Scan for the cell matching the given text and deliver its (x, y) coordinate at center. 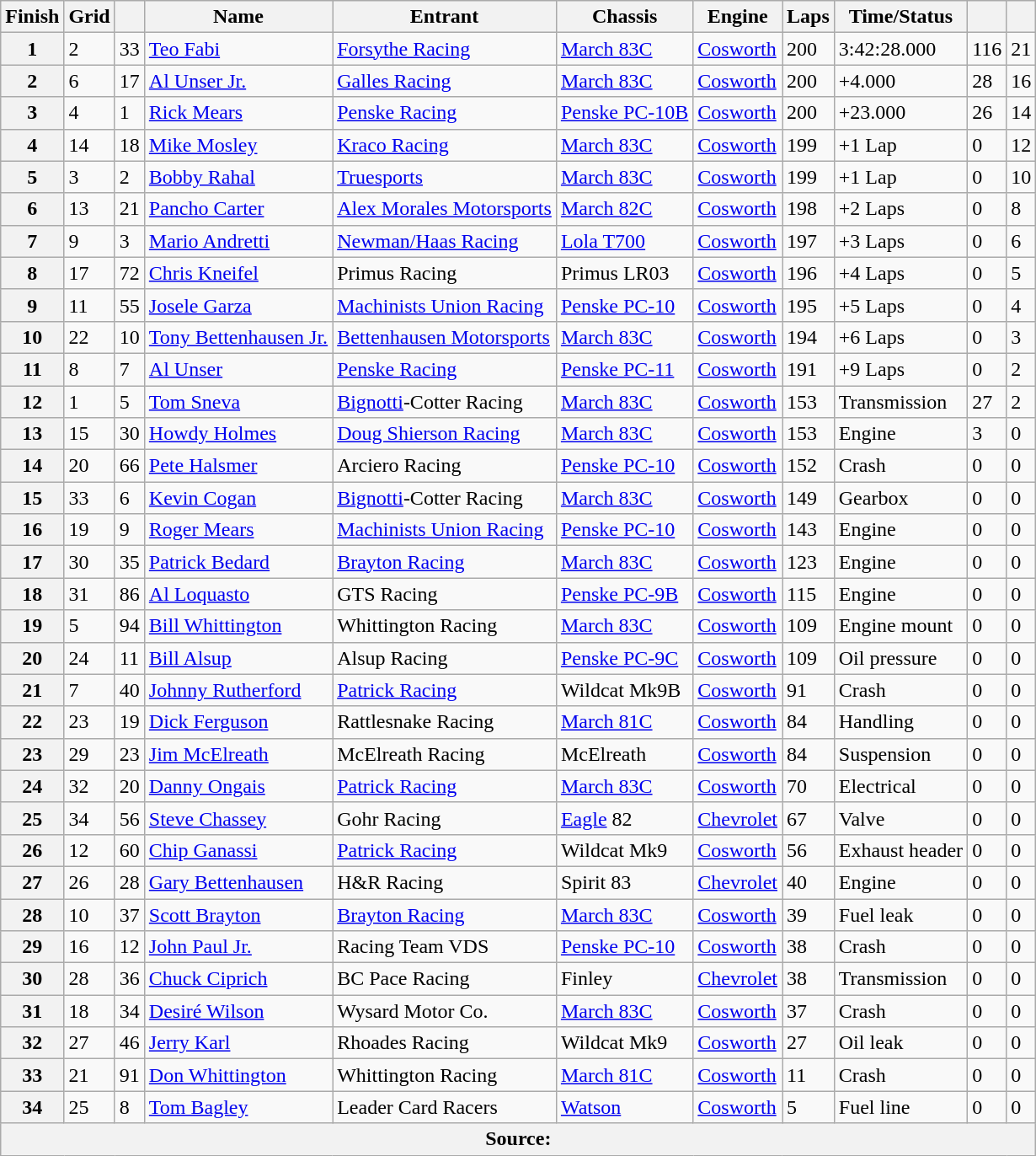
Kevin Cogan (238, 498)
Gary Bettenhausen (238, 882)
Howdy Holmes (238, 434)
Suspension (900, 754)
Patrick Bedard (238, 562)
Dick Ferguson (238, 722)
94 (130, 626)
+6 Laps (900, 337)
Al Unser Jr. (238, 81)
Handling (900, 722)
Doug Shierson Racing (445, 434)
Exhaust header (900, 850)
+2 Laps (900, 209)
Bill Alsup (238, 658)
Teo Fabi (238, 49)
+4.000 (900, 81)
Mike Mosley (238, 145)
Rick Mears (238, 113)
72 (130, 273)
BC Pace Racing (445, 979)
66 (130, 466)
Laps (808, 17)
Roger Mears (238, 530)
McElreath (624, 754)
Al Unser (238, 369)
Wysard Motor Co. (445, 1011)
H&R Racing (445, 882)
115 (808, 594)
Watson (624, 1107)
Engine mount (900, 626)
Fuel line (900, 1107)
39 (808, 914)
152 (808, 466)
Spirit 83 (624, 882)
Entrant (445, 17)
March 82C (624, 209)
Source: (519, 1139)
3:42:28.000 (900, 49)
194 (808, 337)
Jerry Karl (238, 1043)
+4 Laps (900, 273)
Wildcat Mk9B (624, 690)
149 (808, 498)
Finish (32, 17)
198 (808, 209)
Time/Status (900, 17)
Pete Halsmer (238, 466)
Kraco Racing (445, 145)
191 (808, 369)
60 (130, 850)
197 (808, 241)
Josele Garza (238, 305)
Pancho Carter (238, 209)
Lola T700 (624, 241)
Bobby Rahal (238, 177)
Bettenhausen Motorsports (445, 337)
Chris Kneifel (238, 273)
Johnny Rutherford (238, 690)
Arciero Racing (445, 466)
Rhoades Racing (445, 1043)
Gohr Racing (445, 818)
143 (808, 530)
Leader Card Racers (445, 1107)
+3 Laps (900, 241)
Gearbox (900, 498)
+23.000 (900, 113)
Mario Andretti (238, 241)
Penske PC-11 (624, 369)
Jim McElreath (238, 754)
Chuck Ciprich (238, 979)
Grid (89, 17)
Tony Bettenhausen Jr. (238, 337)
Penske PC-9C (624, 658)
Oil leak (900, 1043)
Newman/Haas Racing (445, 241)
GTS Racing (445, 594)
Danny Ongais (238, 786)
Steve Chassey (238, 818)
Oil pressure (900, 658)
Racing Team VDS (445, 947)
Electrical (900, 786)
Fuel leak (900, 914)
Rattlesnake Racing (445, 722)
Forsythe Racing (445, 49)
195 (808, 305)
Alsup Racing (445, 658)
McElreath Racing (445, 754)
Truesports (445, 177)
Penske PC-9B (624, 594)
Al Loquasto (238, 594)
70 (808, 786)
Chip Ganassi (238, 850)
+5 Laps (900, 305)
+9 Laps (900, 369)
36 (130, 979)
55 (130, 305)
Primus Racing (445, 273)
Eagle 82 (624, 818)
Bill Whittington (238, 626)
Scott Brayton (238, 914)
Don Whittington (238, 1075)
Tom Bagley (238, 1107)
Penske PC-10B (624, 113)
Tom Sneva (238, 402)
Chassis (624, 17)
Name (238, 17)
123 (808, 562)
46 (130, 1043)
Valve (900, 818)
Finley (624, 979)
116 (987, 49)
Galles Racing (445, 81)
Desiré Wilson (238, 1011)
Primus LR03 (624, 273)
67 (808, 818)
86 (130, 594)
35 (130, 562)
Alex Morales Motorsports (445, 209)
196 (808, 273)
John Paul Jr. (238, 947)
